Pinpoint the cell where the given text exists, returning its [x, y] midpoint coordinate. 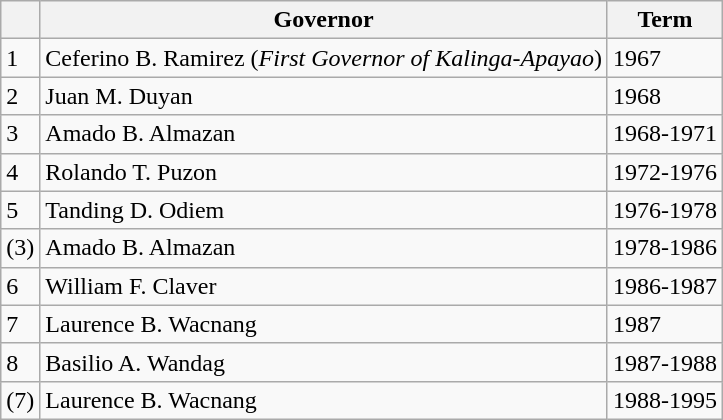
(7) [20, 400]
Rolando T. Puzon [324, 172]
1 [20, 58]
1986-1987 [664, 286]
7 [20, 324]
1988-1995 [664, 400]
Term [664, 20]
1976-1978 [664, 210]
1987-1988 [664, 362]
1968-1971 [664, 134]
Tanding D. Odiem [324, 210]
1978-1986 [664, 248]
8 [20, 362]
Governor [324, 20]
1968 [664, 96]
Basilio A. Wandag [324, 362]
Ceferino B. Ramirez (First Governor of Kalinga-Apayao) [324, 58]
5 [20, 210]
1987 [664, 324]
1967 [664, 58]
William F. Claver [324, 286]
(3) [20, 248]
2 [20, 96]
6 [20, 286]
1972-1976 [664, 172]
Juan M. Duyan [324, 96]
4 [20, 172]
3 [20, 134]
